Extract the [X, Y] coordinate from the center of the cell holding the provided text.  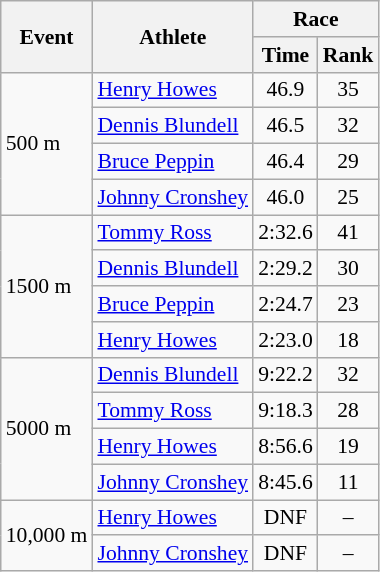
23 [348, 304]
29 [348, 162]
8:45.6 [286, 482]
8:56.6 [286, 447]
Athlete [172, 36]
2:32.6 [286, 233]
Race [316, 19]
9:22.2 [286, 375]
28 [348, 411]
41 [348, 233]
19 [348, 447]
46.9 [286, 90]
1500 m [47, 286]
18 [348, 340]
46.0 [286, 197]
2:24.7 [286, 304]
11 [348, 482]
9:18.3 [286, 411]
46.4 [286, 162]
500 m [47, 143]
30 [348, 269]
46.5 [286, 126]
2:23.0 [286, 340]
35 [348, 90]
10,000 m [47, 536]
25 [348, 197]
Rank [348, 55]
2:29.2 [286, 269]
Time [286, 55]
Event [47, 36]
5000 m [47, 428]
